Output the [X, Y] coordinate of the center of the cell containing the given text.  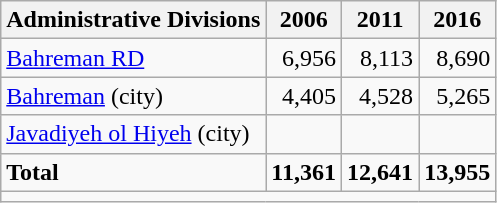
8,113 [380, 58]
13,955 [458, 172]
2016 [458, 20]
Bahreman (city) [134, 96]
Javadiyeh ol Hiyeh (city) [134, 134]
4,528 [380, 96]
6,956 [304, 58]
11,361 [304, 172]
2006 [304, 20]
8,690 [458, 58]
Total [134, 172]
Administrative Divisions [134, 20]
Bahreman RD [134, 58]
4,405 [304, 96]
12,641 [380, 172]
5,265 [458, 96]
2011 [380, 20]
